Provide the (x, y) coordinate of the cell's center where the given text is located.  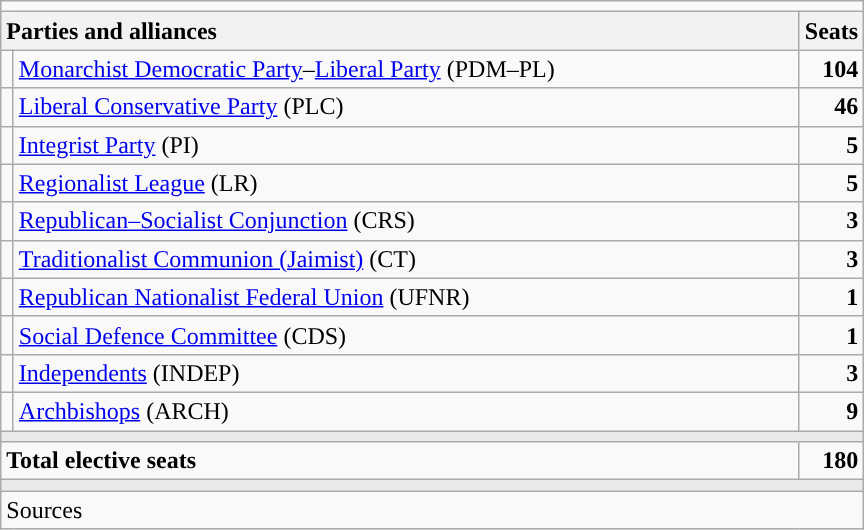
Parties and alliances (400, 31)
9 (831, 411)
Traditionalist Communion (Jaimist) (CT) (406, 259)
Liberal Conservative Party (PLC) (406, 107)
Total elective seats (400, 461)
Sources (432, 510)
Regionalist League (LR) (406, 183)
Seats (831, 31)
Republican Nationalist Federal Union (UFNR) (406, 297)
Archbishops (ARCH) (406, 411)
180 (831, 461)
Integrist Party (PI) (406, 145)
104 (831, 69)
Monarchist Democratic Party–Liberal Party (PDM–PL) (406, 69)
46 (831, 107)
Social Defence Committee (CDS) (406, 335)
Independents (INDEP) (406, 373)
Republican–Socialist Conjunction (CRS) (406, 221)
